Pinpoint the cell where the given text exists, returning its (x, y) midpoint coordinate. 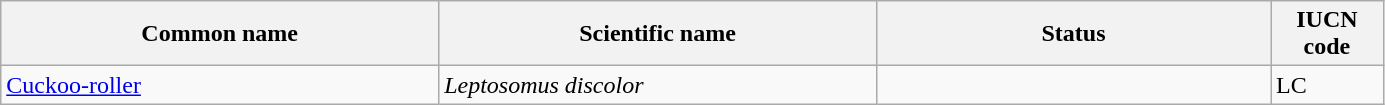
IUCN code (1328, 34)
LC (1328, 85)
Scientific name (658, 34)
Common name (220, 34)
Cuckoo-roller (220, 85)
Status (1073, 34)
Leptosomus discolor (658, 85)
